Scan for the cell matching the given text and deliver its [x, y] coordinate at center. 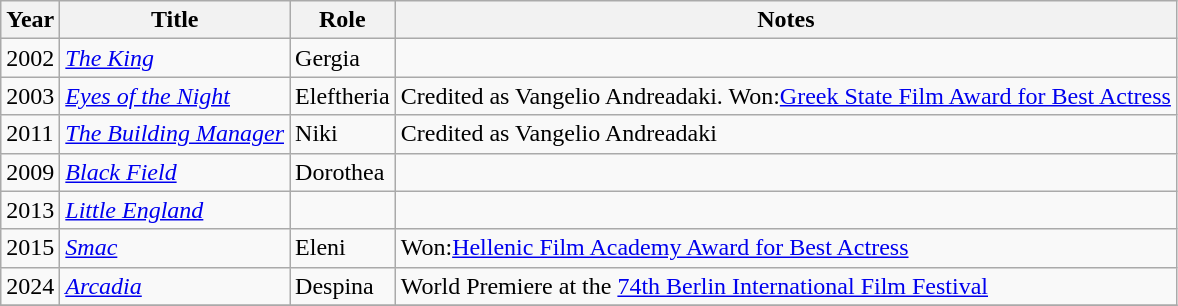
Won:Hellenic Film Academy Award for Best Actress [786, 248]
2015 [30, 248]
World Premiere at the 74th Berlin International Film Festival [786, 286]
2013 [30, 210]
2002 [30, 58]
2024 [30, 286]
Arcadia [175, 286]
Credited as Vangelio Andreadaki. Won:Greek State Film Award for Best Actress [786, 96]
2003 [30, 96]
Eleftheria [343, 96]
Role [343, 20]
Little England [175, 210]
Notes [786, 20]
The King [175, 58]
Black Field [175, 172]
Year [30, 20]
Despina [343, 286]
2011 [30, 134]
The Building Manager [175, 134]
Eleni [343, 248]
Eyes of the Night [175, 96]
Title [175, 20]
Dorothea [343, 172]
Gergia [343, 58]
Smac [175, 248]
2009 [30, 172]
Niki [343, 134]
Credited as Vangelio Andreadaki [786, 134]
